Capture the cell that displays the provided text and extract its (X, Y) central coordinate. 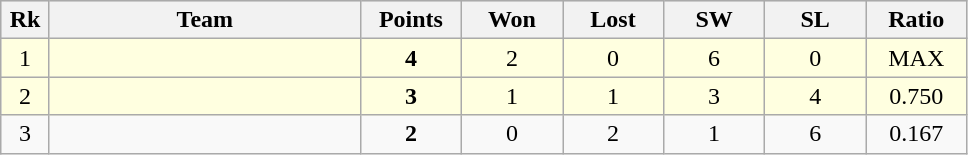
Lost (612, 20)
MAX (916, 58)
Won (512, 20)
SL (816, 20)
0.750 (916, 96)
Team (204, 20)
Ratio (916, 20)
SW (714, 20)
0.167 (916, 134)
Points (410, 20)
Rk (26, 20)
